Provide the (X, Y) coordinate of the cell's center where the given text is located.  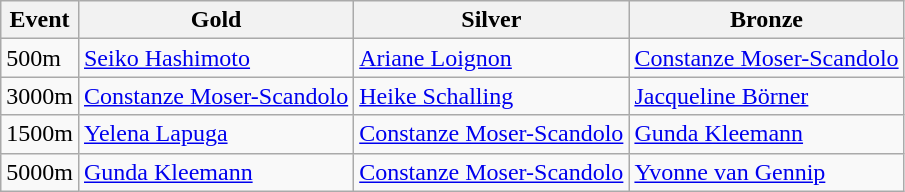
Gold (216, 20)
Event (40, 20)
3000m (40, 96)
Jacqueline Börner (766, 96)
1500m (40, 134)
Yelena Lapuga (216, 134)
Bronze (766, 20)
Silver (492, 20)
Seiko Hashimoto (216, 58)
Heike Schalling (492, 96)
Ariane Loignon (492, 58)
500m (40, 58)
5000m (40, 172)
Yvonne van Gennip (766, 172)
